Identify which cell holds the provided text, then report its (x, y) central coordinate. 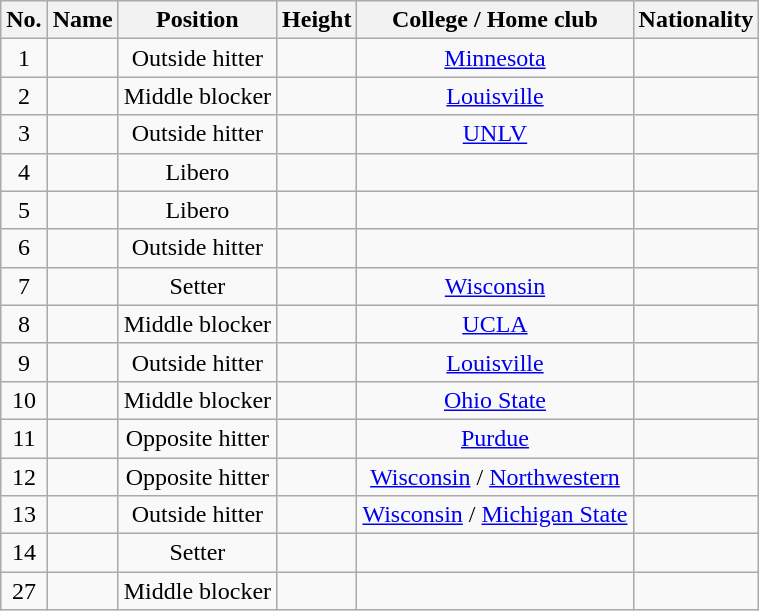
No. (24, 20)
14 (24, 553)
10 (24, 400)
Wisconsin / Michigan State (495, 515)
Purdue (495, 438)
Wisconsin (495, 286)
2 (24, 96)
Nationality (696, 20)
Position (197, 20)
7 (24, 286)
Minnesota (495, 58)
6 (24, 248)
UCLA (495, 324)
27 (24, 591)
College / Home club (495, 20)
Height (317, 20)
8 (24, 324)
12 (24, 477)
1 (24, 58)
4 (24, 172)
UNLV (495, 134)
Name (82, 20)
13 (24, 515)
5 (24, 210)
11 (24, 438)
Wisconsin / Northwestern (495, 477)
3 (24, 134)
9 (24, 362)
Ohio State (495, 400)
